Find where the given text appears and provide that cell's center as (x, y) coordinate. 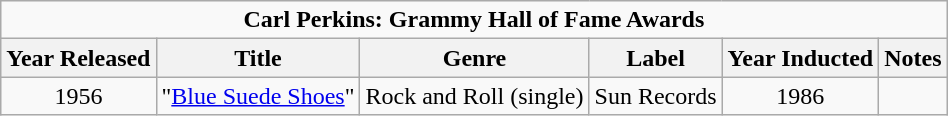
Year Inducted (800, 58)
1986 (800, 96)
Label (656, 58)
Title (258, 58)
Sun Records (656, 96)
"Blue Suede Shoes" (258, 96)
Carl Perkins: Grammy Hall of Fame Awards (474, 20)
Year Released (78, 58)
Rock and Roll (single) (474, 96)
Notes (913, 58)
1956 (78, 96)
Genre (474, 58)
